Scan for the cell matching the given text and deliver its [X, Y] coordinate at center. 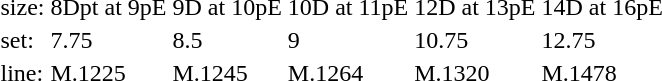
7.75 [108, 40]
10.75 [475, 40]
9 [348, 40]
8.5 [227, 40]
